Find where the given text appears and provide that cell's center as [X, Y] coordinate. 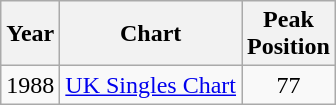
UK Singles Chart [151, 85]
77 [289, 85]
Year [30, 34]
Chart [151, 34]
PeakPosition [289, 34]
1988 [30, 85]
